Scan for the cell matching the given text and deliver its (x, y) coordinate at center. 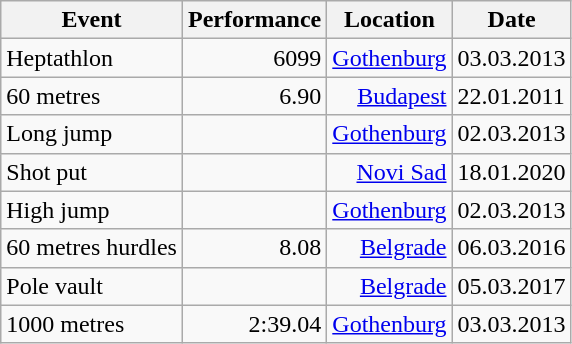
Performance (254, 20)
High jump (92, 210)
6099 (254, 58)
1000 metres (92, 324)
Long jump (92, 134)
8.08 (254, 248)
Heptathlon (92, 58)
Pole vault (92, 286)
Shot put (92, 172)
60 metres (92, 96)
Event (92, 20)
05.03.2017 (512, 286)
18.01.2020 (512, 172)
2:39.04 (254, 324)
Location (390, 20)
Novi Sad (390, 172)
Date (512, 20)
06.03.2016 (512, 248)
60 metres hurdles (92, 248)
6.90 (254, 96)
Budapest (390, 96)
22.01.2011 (512, 96)
